Return the (x, y) coordinate for the center point of the cell that contains the specified text.  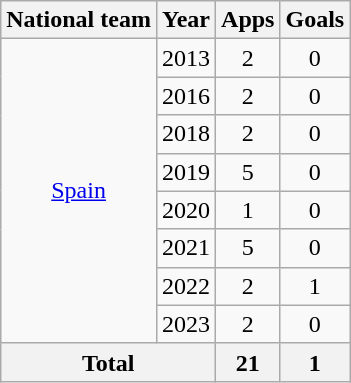
National team (79, 20)
Apps (248, 20)
2013 (186, 58)
2023 (186, 324)
2019 (186, 172)
Spain (79, 191)
2018 (186, 134)
Goals (315, 20)
Total (108, 362)
2016 (186, 96)
2022 (186, 286)
Year (186, 20)
2020 (186, 210)
2021 (186, 248)
21 (248, 362)
